Provide the (X, Y) coordinate of the cell's center where the given text is located.  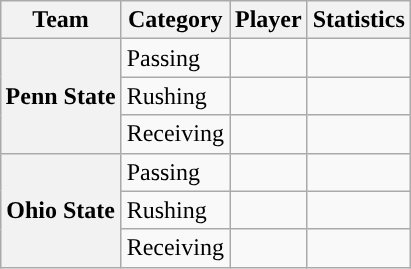
Category (175, 20)
Penn State (60, 96)
Team (60, 20)
Ohio State (60, 210)
Player (269, 20)
Statistics (358, 20)
